From the cell containing the given text, extract its center point as (X, Y) coordinate. 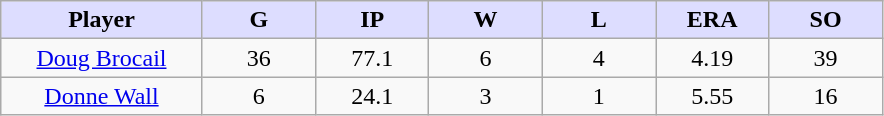
ERA (712, 20)
Donne Wall (102, 96)
36 (258, 58)
5.55 (712, 96)
24.1 (372, 96)
4.19 (712, 58)
SO (826, 20)
Player (102, 20)
39 (826, 58)
L (598, 20)
77.1 (372, 58)
3 (486, 96)
IP (372, 20)
16 (826, 96)
Doug Brocail (102, 58)
G (258, 20)
4 (598, 58)
1 (598, 96)
W (486, 20)
